Capture the cell that displays the provided text and extract its (X, Y) central coordinate. 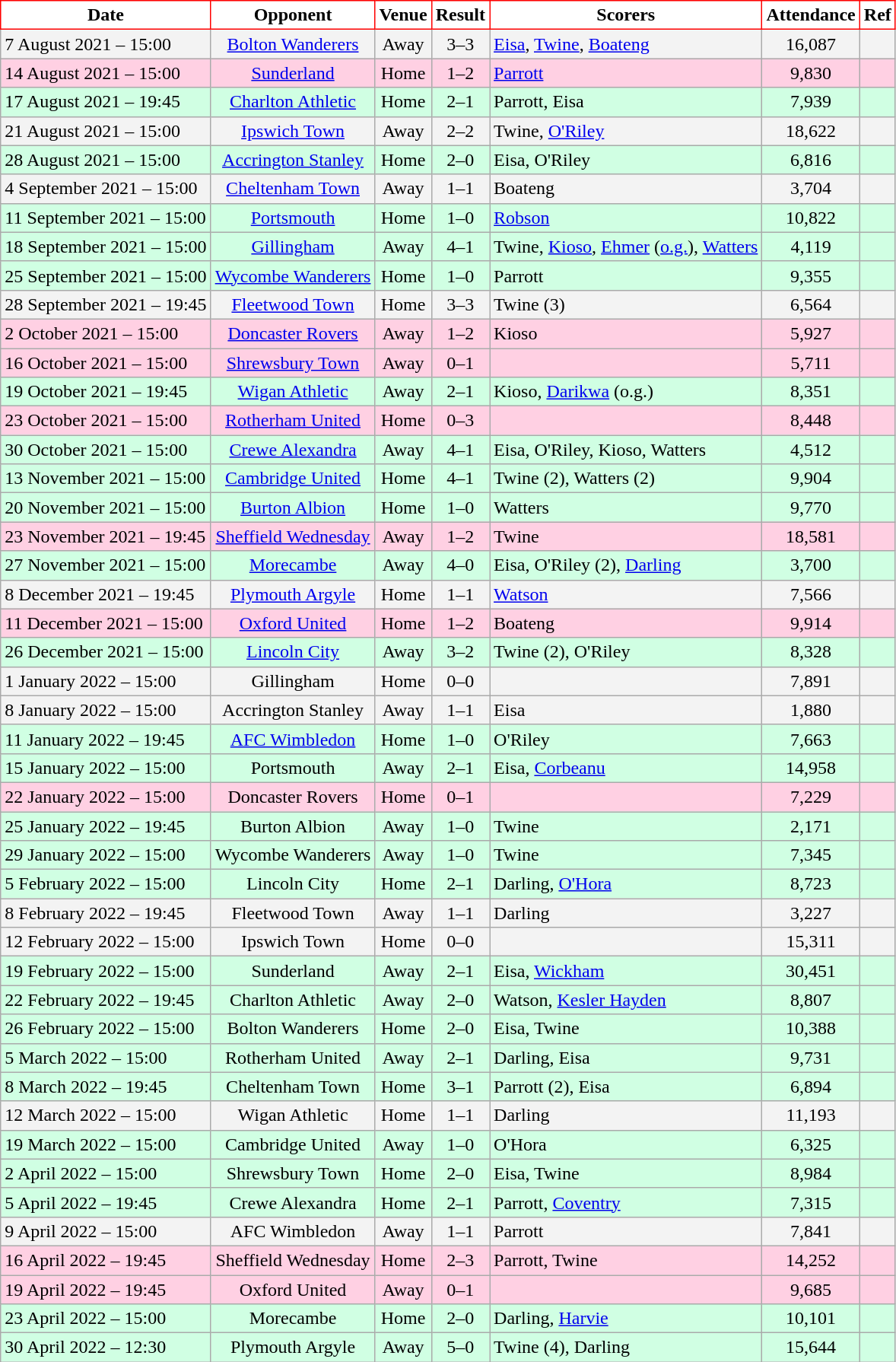
Eisa, O'Riley (626, 160)
8,807 (811, 1000)
Twine (2), O'Riley (626, 652)
30 October 2021 – 15:00 (106, 450)
8 February 2022 – 19:45 (106, 913)
3–1 (460, 1087)
4–0 (460, 565)
Scorers (626, 15)
6,894 (811, 1087)
4,512 (811, 450)
19 February 2022 – 15:00 (106, 971)
14,252 (811, 1260)
13 November 2021 – 15:00 (106, 479)
3–2 (460, 652)
1 January 2022 – 15:00 (106, 681)
20 November 2021 – 15:00 (106, 508)
6,816 (811, 160)
Twine (4), Darling (626, 1348)
23 November 2021 – 19:45 (106, 536)
Darling, Eisa (626, 1058)
8,328 (811, 652)
25 September 2021 – 15:00 (106, 275)
7,315 (811, 1202)
3,704 (811, 189)
18 September 2021 – 15:00 (106, 247)
11,193 (811, 1115)
30 April 2022 – 12:30 (106, 1348)
14,958 (811, 768)
23 April 2022 – 15:00 (106, 1319)
Opponent (293, 15)
1,880 (811, 710)
8,351 (811, 392)
12 February 2022 – 15:00 (106, 942)
7 August 2021 – 15:00 (106, 44)
9,731 (811, 1058)
9 April 2022 – 15:00 (106, 1231)
Ref (878, 15)
19 October 2021 – 19:45 (106, 392)
19 March 2022 – 15:00 (106, 1144)
Watson (626, 594)
Darling, Harvie (626, 1319)
Twine, Kioso, Ehmer (o.g.), Watters (626, 247)
O'Riley (626, 739)
15,311 (811, 942)
2–2 (460, 131)
2–3 (460, 1260)
Watson, Kesler Hayden (626, 1000)
9,685 (811, 1290)
3,227 (811, 913)
16,087 (811, 44)
Venue (403, 15)
Eisa, Twine, Boateng (626, 44)
19 April 2022 – 19:45 (106, 1290)
10,388 (811, 1029)
8,448 (811, 421)
7,891 (811, 681)
8 March 2022 – 19:45 (106, 1087)
7,939 (811, 102)
Parrott, Twine (626, 1260)
23 October 2021 – 15:00 (106, 421)
Eisa, O'Riley, Kioso, Watters (626, 450)
15 January 2022 – 15:00 (106, 768)
2 October 2021 – 15:00 (106, 333)
5–0 (460, 1348)
7,229 (811, 797)
11 December 2021 – 15:00 (106, 623)
Robson (626, 218)
Darling, O'Hora (626, 884)
6,325 (811, 1144)
Result (460, 15)
Twine (3) (626, 304)
O'Hora (626, 1144)
Kioso, Darikwa (o.g.) (626, 392)
Twine (2), Watters (2) (626, 479)
26 December 2021 – 15:00 (106, 652)
Attendance (811, 15)
9,355 (811, 275)
6,564 (811, 304)
28 August 2021 – 15:00 (106, 160)
22 January 2022 – 15:00 (106, 797)
7,566 (811, 594)
Twine, O'Riley (626, 131)
5 February 2022 – 15:00 (106, 884)
11 January 2022 – 19:45 (106, 739)
18,581 (811, 536)
8 January 2022 – 15:00 (106, 710)
Watters (626, 508)
27 November 2021 – 15:00 (106, 565)
9,830 (811, 73)
25 January 2022 – 19:45 (106, 826)
5,927 (811, 333)
Parrott, Eisa (626, 102)
8,984 (811, 1173)
15,644 (811, 1348)
8 December 2021 – 19:45 (106, 594)
4,119 (811, 247)
17 August 2021 – 19:45 (106, 102)
26 February 2022 – 15:00 (106, 1029)
Eisa, O'Riley (2), Darling (626, 565)
21 August 2021 – 15:00 (106, 131)
Eisa, Corbeanu (626, 768)
2,171 (811, 826)
18,622 (811, 131)
29 January 2022 – 15:00 (106, 855)
7,841 (811, 1231)
0–3 (460, 421)
7,345 (811, 855)
Date (106, 15)
10,822 (811, 218)
7,663 (811, 739)
30,451 (811, 971)
9,914 (811, 623)
16 April 2022 – 19:45 (106, 1260)
Eisa (626, 710)
9,904 (811, 479)
11 September 2021 – 15:00 (106, 218)
10,101 (811, 1319)
5 April 2022 – 19:45 (106, 1202)
Parrott, Coventry (626, 1202)
9,770 (811, 508)
Eisa, Wickham (626, 971)
5 March 2022 – 15:00 (106, 1058)
28 September 2021 – 19:45 (106, 304)
8,723 (811, 884)
Parrott (2), Eisa (626, 1087)
3,700 (811, 565)
5,711 (811, 363)
16 October 2021 – 15:00 (106, 363)
12 March 2022 – 15:00 (106, 1115)
4 September 2021 – 15:00 (106, 189)
2 April 2022 – 15:00 (106, 1173)
22 February 2022 – 19:45 (106, 1000)
Kioso (626, 333)
14 August 2021 – 15:00 (106, 73)
